For the text-containing cell, return its midpoint in [x, y] coordinate format. 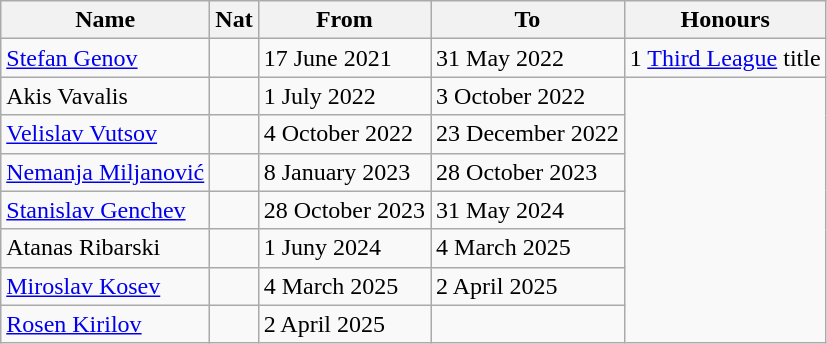
31 May 2024 [528, 210]
1 July 2022 [344, 96]
Atanas Ribarski [106, 248]
Rosen Kirilov [106, 324]
Stefan Genov [106, 58]
4 October 2022 [344, 134]
Name [106, 20]
Miroslav Kosev [106, 286]
Honours [725, 20]
3 October 2022 [528, 96]
23 December 2022 [528, 134]
17 June 2021 [344, 58]
31 May 2022 [528, 58]
Nat [234, 20]
From [344, 20]
Nemanja Miljanović [106, 172]
1 Juny 2024 [344, 248]
Akis Vavalis [106, 96]
To [528, 20]
Velislav Vutsov [106, 134]
8 January 2023 [344, 172]
1 Third League title [725, 58]
Stanislav Genchev [106, 210]
